Scan for the cell matching the given text and deliver its [x, y] coordinate at center. 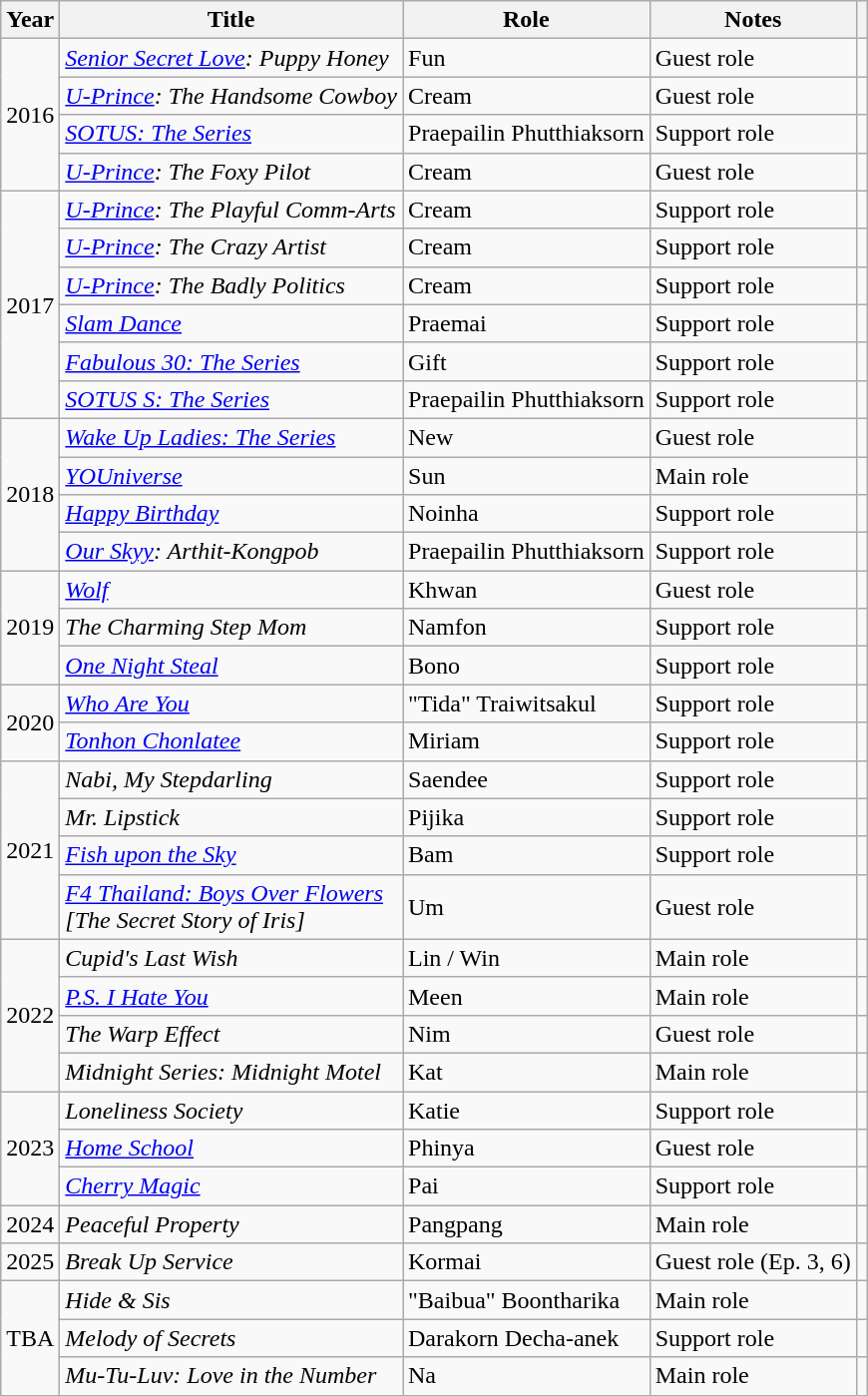
2018 [30, 494]
"Baibua" Boontharika [527, 1300]
Mr. Lipstick [231, 817]
2019 [30, 628]
2023 [30, 1149]
Peaceful Property [231, 1224]
Guest role (Ep. 3, 6) [752, 1262]
TBA [30, 1338]
2024 [30, 1224]
Loneliness Society [231, 1111]
Tonhon Chonlatee [231, 741]
Our Skyy: Arthit-Kongpob [231, 552]
Bono [527, 666]
Kat [527, 1072]
Notes [752, 20]
2016 [30, 115]
Midnight Series: Midnight Motel [231, 1072]
U-Prince: The Crazy Artist [231, 247]
Cupid's Last Wish [231, 958]
Slam Dance [231, 323]
2021 [30, 850]
U-Prince: The Playful Comm-Arts [231, 210]
Mu-Tu-Luv: Love in the Number [231, 1376]
YOUniverse [231, 476]
Wake Up Ladies: The Series [231, 437]
Melody of Secrets [231, 1338]
Role [527, 20]
Pangpang [527, 1224]
2025 [30, 1262]
Year [30, 20]
U-Prince: The Badly Politics [231, 285]
Praemai [527, 323]
2020 [30, 722]
2017 [30, 304]
Um [527, 906]
Sun [527, 476]
Namfon [527, 628]
SOTUS: The Series [231, 134]
Nabi, My Stepdarling [231, 779]
Wolf [231, 590]
SOTUS S: The Series [231, 399]
Fabulous 30: The Series [231, 361]
Gift [527, 361]
F4 Thailand: Boys Over Flowers[The Secret Story of Iris] [231, 906]
Meen [527, 996]
Pijika [527, 817]
Phinya [527, 1149]
Na [527, 1376]
2022 [30, 1015]
Miriam [527, 741]
Title [231, 20]
The Warp Effect [231, 1034]
Saendee [527, 779]
P.S. I Hate You [231, 996]
One Night Steal [231, 666]
Home School [231, 1149]
U-Prince: The Handsome Cowboy [231, 96]
The Charming Step Mom [231, 628]
Happy Birthday [231, 514]
Bam [527, 855]
Lin / Win [527, 958]
Kormai [527, 1262]
New [527, 437]
Hide & Sis [231, 1300]
Pai [527, 1186]
Katie [527, 1111]
Break Up Service [231, 1262]
Darakorn Decha-anek [527, 1338]
Who Are You [231, 703]
Senior Secret Love: Puppy Honey [231, 58]
Cherry Magic [231, 1186]
Noinha [527, 514]
Khwan [527, 590]
"Tida" Traiwitsakul [527, 703]
U-Prince: The Foxy Pilot [231, 172]
Fun [527, 58]
Nim [527, 1034]
Fish upon the Sky [231, 855]
